From the cell containing the given text, extract its center point as (X, Y) coordinate. 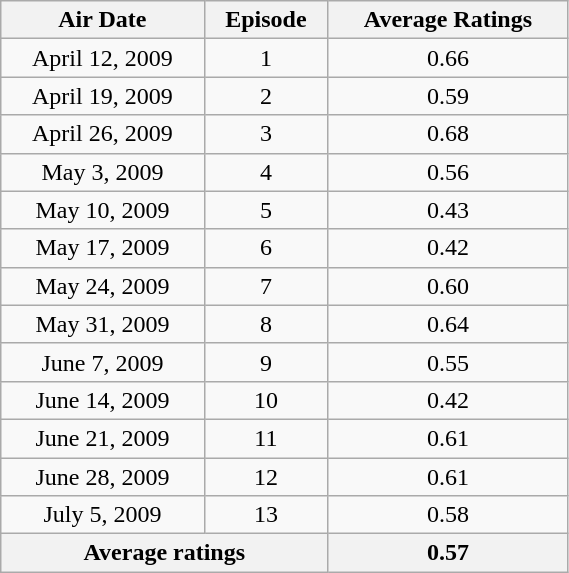
0.68 (448, 134)
Average ratings (164, 553)
12 (266, 477)
0.60 (448, 286)
11 (266, 438)
May 24, 2009 (102, 286)
0.64 (448, 324)
8 (266, 324)
10 (266, 400)
Episode (266, 20)
2 (266, 96)
Air Date (102, 20)
9 (266, 362)
0.66 (448, 58)
3 (266, 134)
May 3, 2009 (102, 172)
13 (266, 515)
4 (266, 172)
April 12, 2009 (102, 58)
0.59 (448, 96)
April 19, 2009 (102, 96)
July 5, 2009 (102, 515)
0.58 (448, 515)
May 17, 2009 (102, 248)
May 10, 2009 (102, 210)
Average Ratings (448, 20)
0.57 (448, 553)
1 (266, 58)
April 26, 2009 (102, 134)
7 (266, 286)
0.43 (448, 210)
0.55 (448, 362)
6 (266, 248)
June 28, 2009 (102, 477)
5 (266, 210)
June 14, 2009 (102, 400)
May 31, 2009 (102, 324)
June 7, 2009 (102, 362)
0.56 (448, 172)
June 21, 2009 (102, 438)
